Detect which cell encompasses the target text, then output its (x, y) center coordinate. 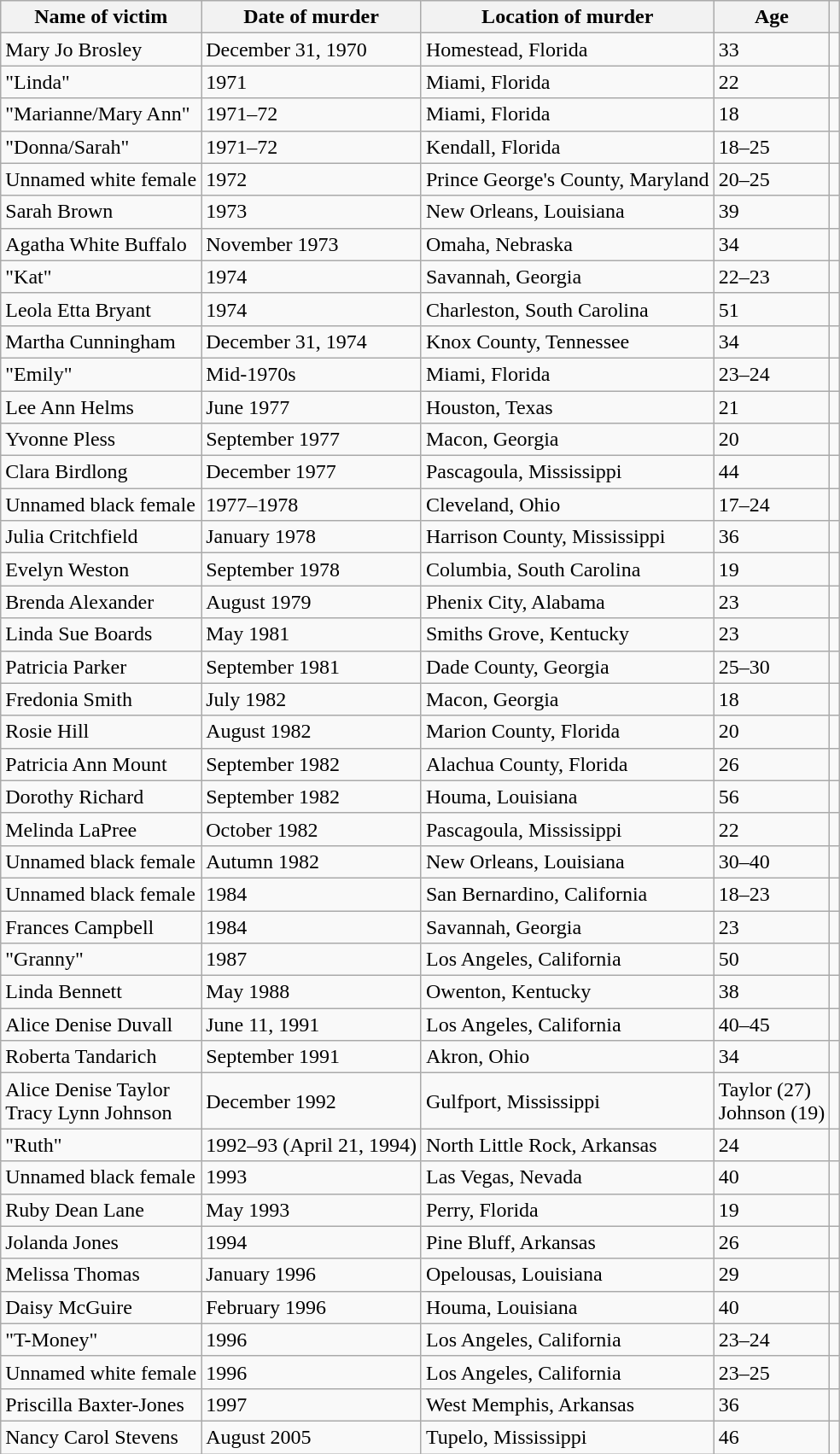
August 1979 (312, 602)
40–45 (772, 1025)
Leola Etta Bryant (101, 309)
August 2005 (312, 1437)
Julia Critchfield (101, 537)
Pine Bluff, Arkansas (567, 1242)
Alice Denise Duvall (101, 1025)
1973 (312, 212)
Owenton, Kentucky (567, 992)
Melinda LaPree (101, 829)
October 1982 (312, 829)
Linda Sue Boards (101, 634)
Alice Denise TaylorTracy Lynn Johnson (101, 1101)
May 1981 (312, 634)
"Kat" (101, 277)
1992–93 (April 21, 1994) (312, 1145)
"Emily" (101, 374)
Nancy Carol Stevens (101, 1437)
33 (772, 50)
29 (772, 1275)
Martha Cunningham (101, 342)
Perry, Florida (567, 1210)
Taylor (27)Johnson (19) (772, 1101)
Dade County, Georgia (567, 667)
Date of murder (312, 17)
September 1991 (312, 1057)
December 31, 1970 (312, 50)
Charleston, South Carolina (567, 309)
1977–1978 (312, 505)
Prince George's County, Maryland (567, 179)
Omaha, Nebraska (567, 244)
June 11, 1991 (312, 1025)
Brenda Alexander (101, 602)
1971 (312, 82)
Autumn 1982 (312, 861)
Tupelo, Mississippi (567, 1437)
November 1973 (312, 244)
Sarah Brown (101, 212)
1997 (312, 1404)
21 (772, 407)
1994 (312, 1242)
46 (772, 1437)
December 31, 1974 (312, 342)
Rosie Hill (101, 732)
Patricia Ann Mount (101, 764)
September 1978 (312, 569)
September 1981 (312, 667)
30–40 (772, 861)
50 (772, 960)
17–24 (772, 505)
Daisy McGuire (101, 1307)
56 (772, 797)
August 1982 (312, 732)
Agatha White Buffalo (101, 244)
Age (772, 17)
Knox County, Tennessee (567, 342)
May 1988 (312, 992)
Frances Campbell (101, 926)
June 1977 (312, 407)
Melissa Thomas (101, 1275)
Phenix City, Alabama (567, 602)
North Little Rock, Arkansas (567, 1145)
Patricia Parker (101, 667)
Opelousas, Louisiana (567, 1275)
"Ruth" (101, 1145)
Mary Jo Brosley (101, 50)
January 1996 (312, 1275)
38 (772, 992)
Cleveland, Ohio (567, 505)
1987 (312, 960)
Ruby Dean Lane (101, 1210)
39 (772, 212)
West Memphis, Arkansas (567, 1404)
44 (772, 472)
Location of murder (567, 17)
"Granny" (101, 960)
18–25 (772, 147)
January 1978 (312, 537)
Jolanda Jones (101, 1242)
Alachua County, Florida (567, 764)
Yvonne Pless (101, 440)
25–30 (772, 667)
Evelyn Weston (101, 569)
23–25 (772, 1372)
Las Vegas, Nevada (567, 1177)
"Linda" (101, 82)
24 (772, 1145)
Kendall, Florida (567, 147)
Marion County, Florida (567, 732)
July 1982 (312, 699)
February 1996 (312, 1307)
Smiths Grove, Kentucky (567, 634)
Dorothy Richard (101, 797)
18–23 (772, 894)
May 1993 (312, 1210)
1993 (312, 1177)
Gulfport, Mississippi (567, 1101)
San Bernardino, California (567, 894)
December 1977 (312, 472)
Mid-1970s (312, 374)
Roberta Tandarich (101, 1057)
Akron, Ohio (567, 1057)
Columbia, South Carolina (567, 569)
Harrison County, Mississippi (567, 537)
"T-Money" (101, 1340)
Linda Bennett (101, 992)
22–23 (772, 277)
Fredonia Smith (101, 699)
51 (772, 309)
Priscilla Baxter-Jones (101, 1404)
20–25 (772, 179)
"Donna/Sarah" (101, 147)
Homestead, Florida (567, 50)
Houston, Texas (567, 407)
1972 (312, 179)
Lee Ann Helms (101, 407)
"Marianne/Mary Ann" (101, 114)
Name of victim (101, 17)
September 1977 (312, 440)
December 1992 (312, 1101)
Clara Birdlong (101, 472)
